Determine the [x, y] coordinate at the center of the cell enclosing the given text.  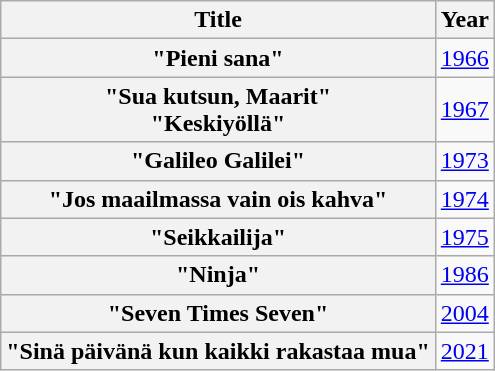
Year [464, 20]
"Pieni sana" [218, 58]
2004 [464, 313]
"Seven Times Seven" [218, 313]
Title [218, 20]
1967 [464, 110]
"Galileo Galilei" [218, 161]
2021 [464, 351]
1975 [464, 237]
1966 [464, 58]
"Seikkailija" [218, 237]
1986 [464, 275]
1973 [464, 161]
"Sinä päivänä kun kaikki rakastaa mua" [218, 351]
"Jos maailmassa vain ois kahva" [218, 199]
"Sua kutsun, Maarit""Keskiyöllä" [218, 110]
1974 [464, 199]
"Ninja" [218, 275]
